Search for the cell housing the specified text and yield its (X, Y) center coordinate. 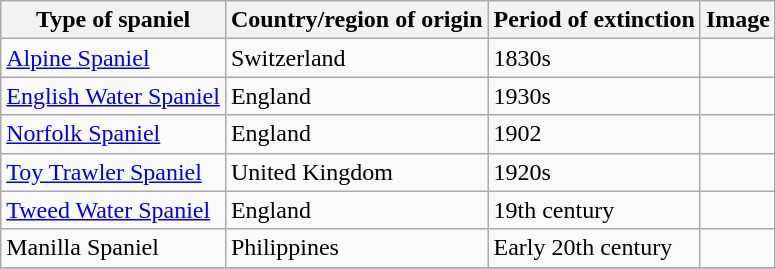
19th century (594, 210)
Period of extinction (594, 20)
Alpine Spaniel (114, 58)
1830s (594, 58)
Type of spaniel (114, 20)
1920s (594, 172)
English Water Spaniel (114, 96)
Philippines (356, 248)
Early 20th century (594, 248)
Norfolk Spaniel (114, 134)
Toy Trawler Spaniel (114, 172)
United Kingdom (356, 172)
Manilla Spaniel (114, 248)
Switzerland (356, 58)
Tweed Water Spaniel (114, 210)
1902 (594, 134)
1930s (594, 96)
Image (738, 20)
Country/region of origin (356, 20)
